Find where the given text appears and provide that cell's center as [x, y] coordinate. 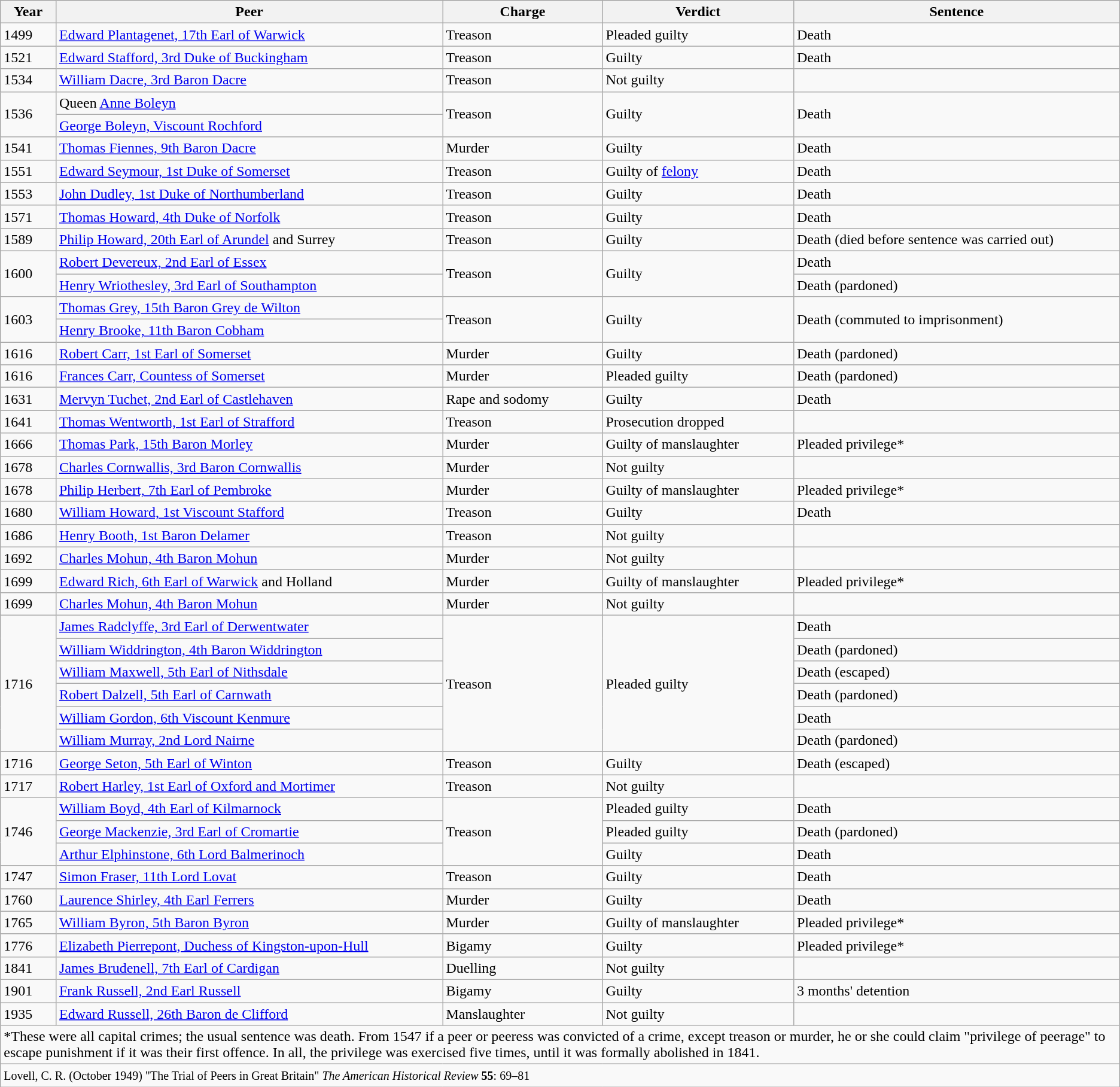
1901 [29, 991]
Mervyn Tuchet, 2nd Earl of Castlehaven [249, 399]
1686 [29, 535]
Prosecution dropped [698, 422]
1641 [29, 422]
Charge [523, 12]
Philip Herbert, 7th Earl of Pembroke [249, 490]
1541 [29, 148]
1765 [29, 922]
1760 [29, 900]
1553 [29, 194]
Duelling [523, 968]
Year [29, 12]
Edward Rich, 6th Earl of Warwick and Holland [249, 581]
1717 [29, 786]
1521 [29, 57]
John Dudley, 1st Duke of Northumberland [249, 194]
Thomas Howard, 4th Duke of Norfolk [249, 217]
1571 [29, 217]
William Dacre, 3rd Baron Dacre [249, 80]
1600 [29, 273]
Charles Cornwallis, 3rd Baron Cornwallis [249, 467]
William Boyd, 4th Earl of Kilmarnock [249, 809]
Death (died before sentence was carried out) [956, 239]
1747 [29, 877]
Edward Stafford, 3rd Duke of Buckingham [249, 57]
Robert Harley, 1st Earl of Oxford and Mortimer [249, 786]
Henry Brooke, 11th Baron Cobham [249, 331]
Thomas Wentworth, 1st Earl of Strafford [249, 422]
George Boleyn, Viscount Rochford [249, 126]
3 months' detention [956, 991]
Philip Howard, 20th Earl of Arundel and Surrey [249, 239]
1841 [29, 968]
1746 [29, 832]
1534 [29, 80]
William Gordon, 6th Viscount Kenmure [249, 718]
William Byron, 5th Baron Byron [249, 922]
1776 [29, 945]
Sentence [956, 12]
Simon Fraser, 11th Lord Lovat [249, 877]
Rape and sodomy [523, 399]
Edward Russell, 26th Baron de Clifford [249, 1014]
Edward Seymour, 1st Duke of Somerset [249, 171]
Death (commuted to imprisonment) [956, 319]
James Radclyffe, 3rd Earl of Derwentwater [249, 626]
1666 [29, 444]
Thomas Grey, 15th Baron Grey de Wilton [249, 308]
Frank Russell, 2nd Earl Russell [249, 991]
1536 [29, 114]
Peer [249, 12]
William Howard, 1st Viscount Stafford [249, 513]
1603 [29, 319]
Elizabeth Pierrepont, Duchess of Kingston-upon-Hull [249, 945]
Laurence Shirley, 4th Earl Ferrers [249, 900]
1631 [29, 399]
William Widdrington, 4th Baron Widdrington [249, 649]
Robert Dalzell, 5th Earl of Carnwath [249, 695]
Lovell, C. R. (October 1949) "The Trial of Peers in Great Britain" The American Historical Review 55: 69–81 [560, 1076]
Edward Plantagenet, 17th Earl of Warwick [249, 35]
1692 [29, 558]
George Seton, 5th Earl of Winton [249, 763]
James Brudenell, 7th Earl of Cardigan [249, 968]
Arthur Elphinstone, 6th Lord Balmerinoch [249, 854]
Thomas Park, 15th Baron Morley [249, 444]
Robert Carr, 1st Earl of Somerset [249, 354]
Manslaughter [523, 1014]
Verdict [698, 12]
Queen Anne Boleyn [249, 103]
Robert Devereux, 2nd Earl of Essex [249, 262]
Frances Carr, Countess of Somerset [249, 376]
George Mackenzie, 3rd Earl of Cromartie [249, 832]
Guilty of felony [698, 171]
1589 [29, 239]
1499 [29, 35]
1935 [29, 1014]
Henry Booth, 1st Baron Delamer [249, 535]
Thomas Fiennes, 9th Baron Dacre [249, 148]
1551 [29, 171]
William Maxwell, 5th Earl of Nithsdale [249, 672]
Henry Wriothesley, 3rd Earl of Southampton [249, 285]
1680 [29, 513]
William Murray, 2nd Lord Nairne [249, 741]
